Identify which cell holds the provided text, then report its [x, y] central coordinate. 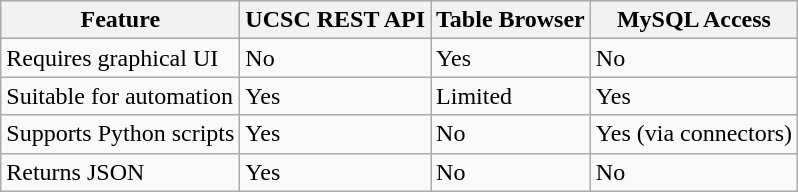
UCSC REST API [336, 20]
Supports Python scripts [120, 134]
Suitable for automation [120, 96]
Requires graphical UI [120, 58]
Yes (via connectors) [694, 134]
Table Browser [511, 20]
Limited [511, 96]
Feature [120, 20]
MySQL Access [694, 20]
Returns JSON [120, 172]
